Search for the cell housing the specified text and yield its [X, Y] center coordinate. 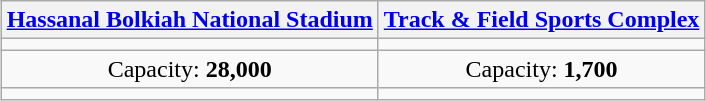
Track & Field Sports Complex [542, 20]
Capacity: 28,000 [190, 69]
Capacity: 1,700 [542, 69]
Hassanal Bolkiah National Stadium [190, 20]
